Scan for the cell matching the given text and deliver its [x, y] coordinate at center. 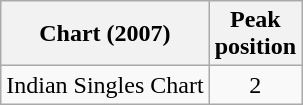
Indian Singles Chart [105, 85]
Peakposition [255, 34]
Chart (2007) [105, 34]
2 [255, 85]
